Find where the given text appears and provide that cell's center as (X, Y) coordinate. 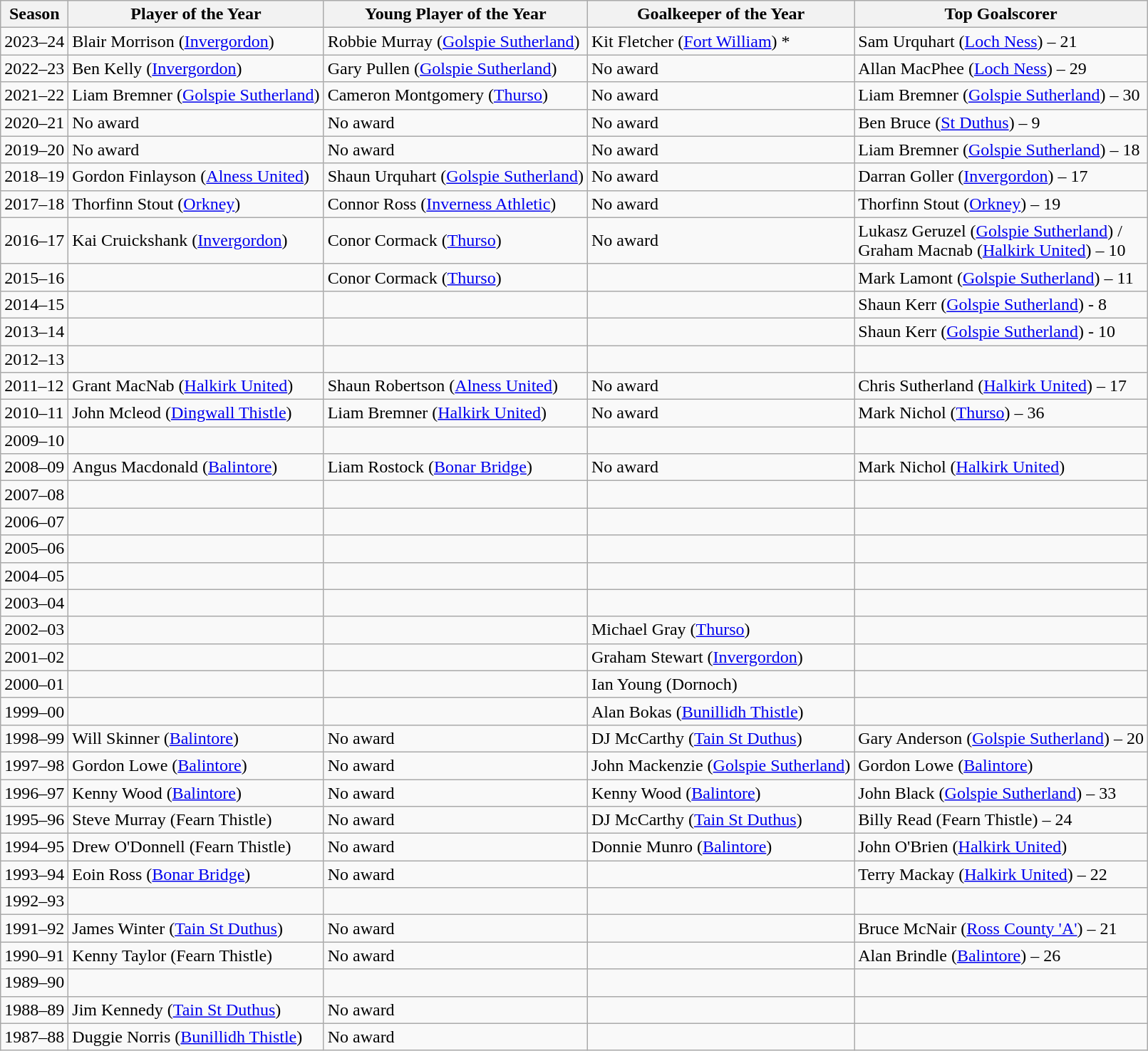
1990–91 (34, 956)
2010–11 (34, 413)
Steve Murray (Fearn Thistle) (196, 820)
Ian Young (Dornoch) (720, 684)
2003–04 (34, 603)
2005–06 (34, 549)
Gary Pullen (Golspie Sutherland) (455, 68)
Jim Kennedy (Tain St Duthus) (196, 1010)
Shaun Robertson (Alness United) (455, 386)
Mark Lamont (Golspie Sutherland) – 11 (1001, 277)
Player of the Year (196, 14)
1999–00 (34, 711)
2013–14 (34, 331)
Michael Gray (Thurso) (720, 630)
John Mackenzie (Golspie Sutherland) (720, 765)
2012–13 (34, 358)
Liam Bremner (Golspie Sutherland) – 18 (1001, 150)
Darran Goller (Invergordon) – 17 (1001, 177)
2009–10 (34, 440)
2019–20 (34, 150)
2021–22 (34, 95)
Cameron Montgomery (Thurso) (455, 95)
1993–94 (34, 874)
Young Player of the Year (455, 14)
2020–21 (34, 123)
Mark Nichol (Thurso) – 36 (1001, 413)
Liam Bremner (Golspie Sutherland) – 30 (1001, 95)
Season (34, 14)
2006–07 (34, 522)
Shaun Kerr (Golspie Sutherland) - 10 (1001, 331)
Donnie Munro (Balintore) (720, 847)
Alan Brindle (Balintore) – 26 (1001, 956)
Shaun Urquhart (Golspie Sutherland) (455, 177)
Liam Rostock (Bonar Bridge) (455, 467)
Kit Fletcher (Fort William) * (720, 41)
2016–17 (34, 241)
2001–02 (34, 657)
2002–03 (34, 630)
Kai Cruickshank (Invergordon) (196, 241)
2017–18 (34, 204)
2014–15 (34, 304)
2004–05 (34, 576)
Thorfinn Stout (Orkney) – 19 (1001, 204)
James Winter (Tain St Duthus) (196, 928)
John Mcleod (Dingwall Thistle) (196, 413)
Kenny Taylor (Fearn Thistle) (196, 956)
2011–12 (34, 386)
Ben Kelly (Invergordon) (196, 68)
Liam Bremner (Halkirk United) (455, 413)
Chris Sutherland (Halkirk United) – 17 (1001, 386)
Liam Bremner (Golspie Sutherland) (196, 95)
Terry Mackay (Halkirk United) – 22 (1001, 874)
1996–97 (34, 793)
1998–99 (34, 738)
Lukasz Geruzel (Golspie Sutherland) /Graham Macnab (Halkirk United) – 10 (1001, 241)
Mark Nichol (Halkirk United) (1001, 467)
1988–89 (34, 1010)
2022–23 (34, 68)
Gary Anderson (Golspie Sutherland) – 20 (1001, 738)
Will Skinner (Balintore) (196, 738)
2007–08 (34, 495)
John O'Brien (Halkirk United) (1001, 847)
Connor Ross (Inverness Athletic) (455, 204)
1994–95 (34, 847)
2023–24 (34, 41)
Duggie Norris (Bunillidh Thistle) (196, 1037)
Bruce McNair (Ross County 'A') – 21 (1001, 928)
John Black (Golspie Sutherland) – 33 (1001, 793)
Sam Urquhart (Loch Ness) – 21 (1001, 41)
Eoin Ross (Bonar Bridge) (196, 874)
Robbie Murray (Golspie Sutherland) (455, 41)
Blair Morrison (Invergordon) (196, 41)
1995–96 (34, 820)
2000–01 (34, 684)
Top Goalscorer (1001, 14)
Billy Read (Fearn Thistle) – 24 (1001, 820)
Allan MacPhee (Loch Ness) – 29 (1001, 68)
Alan Bokas (Bunillidh Thistle) (720, 711)
1992–93 (34, 901)
1991–92 (34, 928)
1987–88 (34, 1037)
Grant MacNab (Halkirk United) (196, 386)
Shaun Kerr (Golspie Sutherland) - 8 (1001, 304)
1997–98 (34, 765)
Thorfinn Stout (Orkney) (196, 204)
Angus Macdonald (Balintore) (196, 467)
2015–16 (34, 277)
Ben Bruce (St Duthus) – 9 (1001, 123)
1989–90 (34, 983)
Graham Stewart (Invergordon) (720, 657)
Gordon Finlayson (Alness United) (196, 177)
Goalkeeper of the Year (720, 14)
Drew O'Donnell (Fearn Thistle) (196, 847)
2018–19 (34, 177)
2008–09 (34, 467)
